For the text-containing cell, return its midpoint in [x, y] coordinate format. 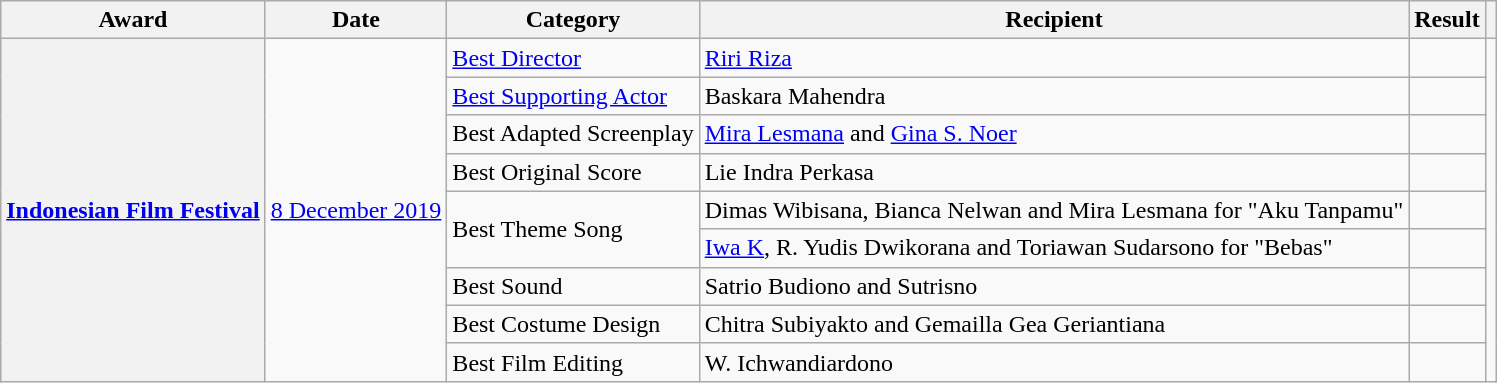
Category [573, 20]
Best Sound [573, 286]
Mira Lesmana and Gina S. Noer [1054, 134]
Satrio Budiono and Sutrisno [1054, 286]
Best Supporting Actor [573, 96]
Dimas Wibisana, Bianca Nelwan and Mira Lesmana for "Aku Tanpamu" [1054, 210]
Chitra Subiyakto and Gemailla Gea Geriantiana [1054, 324]
Indonesian Film Festival [133, 210]
Result [1447, 20]
Riri Riza [1054, 58]
W. Ichwandiardono [1054, 362]
Baskara Mahendra [1054, 96]
Recipient [1054, 20]
Best Film Editing [573, 362]
Iwa K, R. Yudis Dwikorana and Toriawan Sudarsono for "Bebas" [1054, 248]
Best Adapted Screenplay [573, 134]
Best Theme Song [573, 229]
Lie Indra Perkasa [1054, 172]
Best Costume Design [573, 324]
Award [133, 20]
8 December 2019 [356, 210]
Date [356, 20]
Best Director [573, 58]
Best Original Score [573, 172]
